Locate the cell with the specified text and output its [X, Y] center coordinate. 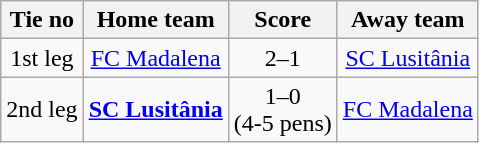
Score [282, 20]
2–1 [282, 58]
1st leg [42, 58]
Away team [408, 20]
Tie no [42, 20]
2nd leg [42, 110]
1–0 (4-5 pens) [282, 110]
Home team [156, 20]
